Scan for the cell matching the given text and deliver its (X, Y) coordinate at center. 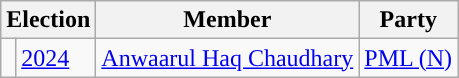
PML (N) (408, 58)
Member (228, 20)
2024 (56, 58)
Election (48, 20)
Anwaarul Haq Chaudhary (228, 58)
Party (408, 20)
